Search for the cell housing the specified text and yield its (X, Y) center coordinate. 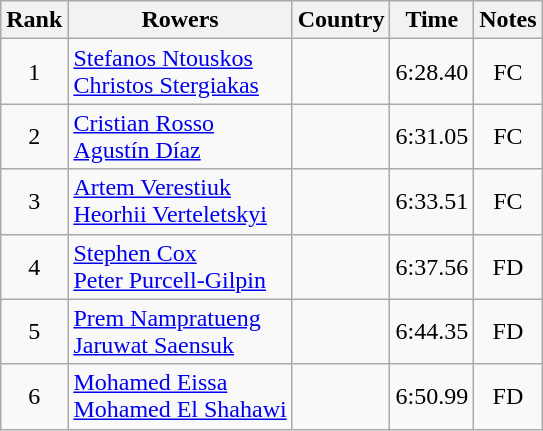
6 (34, 396)
Rank (34, 20)
Cristian RossoAgustín Díaz (180, 136)
6:31.05 (432, 136)
Country (341, 20)
Mohamed EissaMohamed El Shahawi (180, 396)
5 (34, 332)
Time (432, 20)
6:28.40 (432, 72)
Notes (508, 20)
Stephen CoxPeter Purcell-Gilpin (180, 266)
6:44.35 (432, 332)
Artem VerestiukHeorhii Verteletskyi (180, 202)
1 (34, 72)
3 (34, 202)
4 (34, 266)
6:37.56 (432, 266)
Rowers (180, 20)
6:33.51 (432, 202)
6:50.99 (432, 396)
Stefanos NtouskosChristos Stergiakas (180, 72)
Prem NampratuengJaruwat Saensuk (180, 332)
2 (34, 136)
